Detect which cell encompasses the target text, then output its [X, Y] center coordinate. 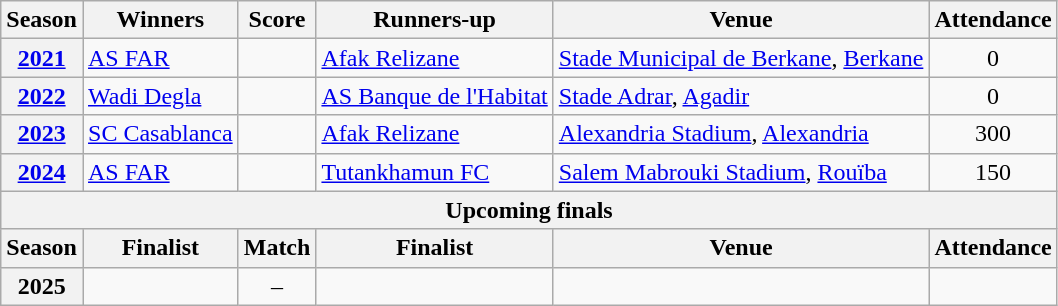
Score [277, 20]
Salem Mabrouki Stadium, Rouïba [741, 172]
2023 [42, 134]
Wadi Degla [160, 96]
Stade Adrar, Agadir [741, 96]
Runners-up [434, 20]
2022 [42, 96]
SC Casablanca [160, 134]
AS Banque de l'Habitat [434, 96]
– [277, 286]
150 [993, 172]
Upcoming finals [530, 210]
Tutankhamun FC [434, 172]
300 [993, 134]
2025 [42, 286]
2024 [42, 172]
Winners [160, 20]
Stade Municipal de Berkane, Berkane [741, 58]
Alexandria Stadium, Alexandria [741, 134]
Match [277, 248]
2021 [42, 58]
